Capture the cell that displays the provided text and extract its (x, y) central coordinate. 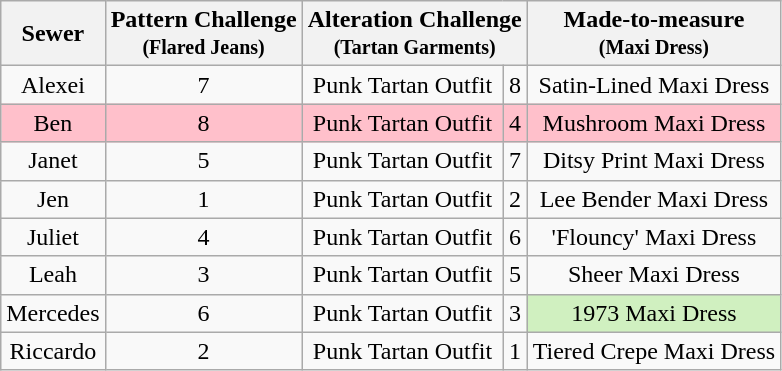
Leah (53, 275)
Sheer Maxi Dress (654, 275)
Satin-Lined Maxi Dress (654, 85)
Tiered Crepe Maxi Dress (654, 351)
Ditsy Print Maxi Dress (654, 161)
Pattern Challenge(Flared Jeans) (204, 34)
Janet (53, 161)
Jen (53, 199)
Mushroom Maxi Dress (654, 123)
Ben (53, 123)
Made-to-measure(Maxi Dress) (654, 34)
Juliet (53, 237)
Sewer (53, 34)
Alexei (53, 85)
Lee Bender Maxi Dress (654, 199)
1973 Maxi Dress (654, 313)
Alteration Challenge(Tartan Garments) (414, 34)
Mercedes (53, 313)
'Flouncy' Maxi Dress (654, 237)
Riccardo (53, 351)
